Detect which cell encompasses the target text, then output its (x, y) center coordinate. 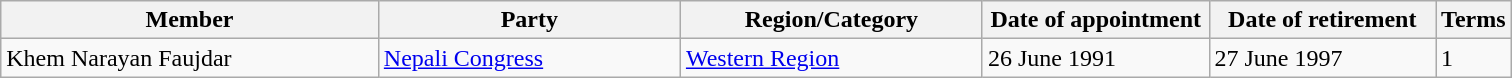
27 June 1997 (1322, 58)
Date of appointment (1096, 20)
Region/Category (831, 20)
Party (529, 20)
1 (1474, 58)
26 June 1991 (1096, 58)
Terms (1474, 20)
Nepali Congress (529, 58)
Date of retirement (1322, 20)
Member (190, 20)
Western Region (831, 58)
Khem Narayan Faujdar (190, 58)
